Determine the (x, y) coordinate at the center of the cell enclosing the given text.  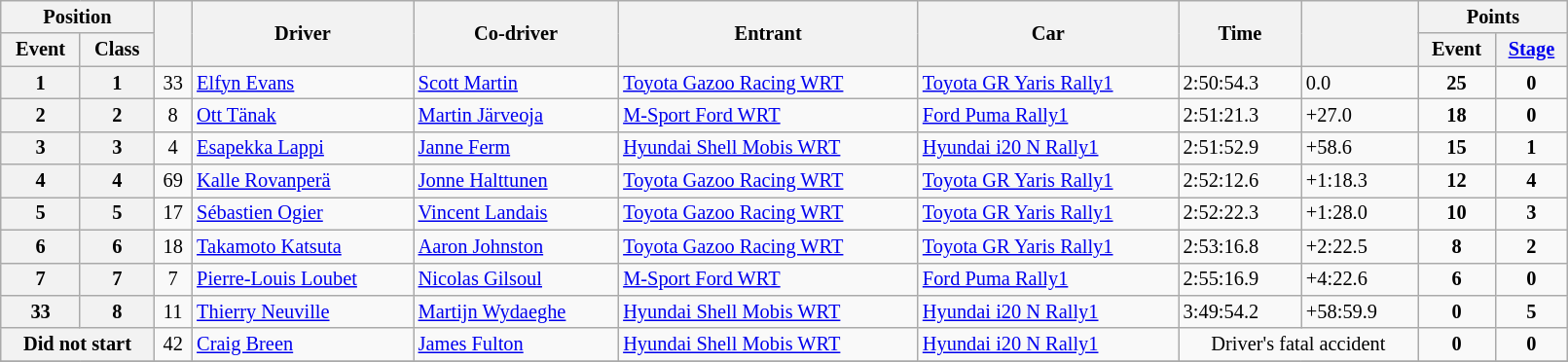
Martin Järveoja (516, 115)
Elfyn Evans (302, 83)
Entrant (768, 33)
69 (173, 181)
+1:18.3 (1360, 181)
Nicolas Gilsoul (516, 279)
Vincent Landais (516, 213)
+2:22.5 (1360, 246)
Car (1048, 33)
10 (1456, 213)
Stage (1532, 50)
12 (1456, 181)
17 (173, 213)
+58.6 (1360, 148)
2:51:21.3 (1240, 115)
Ott Tänak (302, 115)
Thierry Neuville (302, 311)
2:55:16.9 (1240, 279)
Time (1240, 33)
0.0 (1360, 83)
15 (1456, 148)
Driver's fatal accident (1298, 344)
Class (117, 50)
2:53:16.8 (1240, 246)
Martijn Wydaeghe (516, 311)
Esapekka Lappi (302, 148)
Position (78, 17)
Pierre-Louis Loubet (302, 279)
Takamoto Katsuta (302, 246)
Janne Ferm (516, 148)
Co-driver (516, 33)
Points (1493, 17)
+27.0 (1360, 115)
+58:59.9 (1360, 311)
2:51:52.9 (1240, 148)
Craig Breen (302, 344)
+4:22.6 (1360, 279)
Sébastien Ogier (302, 213)
Scott Martin (516, 83)
Jonne Halttunen (516, 181)
2:52:12.6 (1240, 181)
+1:28.0 (1360, 213)
Kalle Rovanperä (302, 181)
3:49:54.2 (1240, 311)
Did not start (78, 344)
2:50:54.3 (1240, 83)
25 (1456, 83)
2:52:22.3 (1240, 213)
42 (173, 344)
James Fulton (516, 344)
11 (173, 311)
Aaron Johnston (516, 246)
Driver (302, 33)
